Capture the cell that displays the provided text and extract its (X, Y) central coordinate. 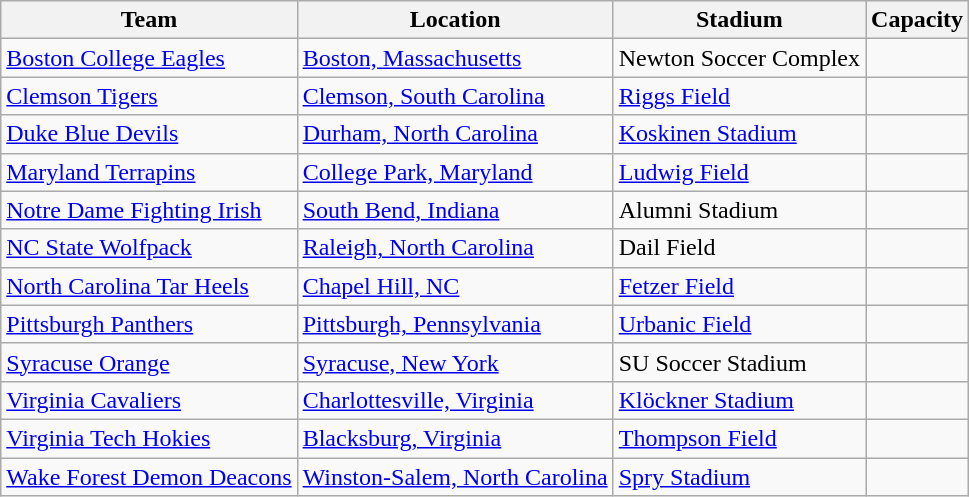
Klöckner Stadium (739, 400)
SU Soccer Stadium (739, 362)
Virginia Tech Hokies (149, 438)
Stadium (739, 20)
Spry Stadium (739, 477)
Riggs Field (739, 96)
Pittsburgh Panthers (149, 324)
Newton Soccer Complex (739, 58)
Winston-Salem, North Carolina (455, 477)
Notre Dame Fighting Irish (149, 210)
Team (149, 20)
South Bend, Indiana (455, 210)
Durham, North Carolina (455, 134)
Boston, Massachusetts (455, 58)
Clemson, South Carolina (455, 96)
Maryland Terrapins (149, 172)
Alumni Stadium (739, 210)
Blacksburg, Virginia (455, 438)
Pittsburgh, Pennsylvania (455, 324)
Virginia Cavaliers (149, 400)
Clemson Tigers (149, 96)
Urbanic Field (739, 324)
Boston College Eagles (149, 58)
Location (455, 20)
Duke Blue Devils (149, 134)
Ludwig Field (739, 172)
Raleigh, North Carolina (455, 248)
Charlottesville, Virginia (455, 400)
NC State Wolfpack (149, 248)
Thompson Field (739, 438)
North Carolina Tar Heels (149, 286)
Dail Field (739, 248)
Chapel Hill, NC (455, 286)
Fetzer Field (739, 286)
Koskinen Stadium (739, 134)
Wake Forest Demon Deacons (149, 477)
Syracuse Orange (149, 362)
College Park, Maryland (455, 172)
Capacity (918, 20)
Syracuse, New York (455, 362)
